Scan for the cell matching the given text and deliver its (X, Y) coordinate at center. 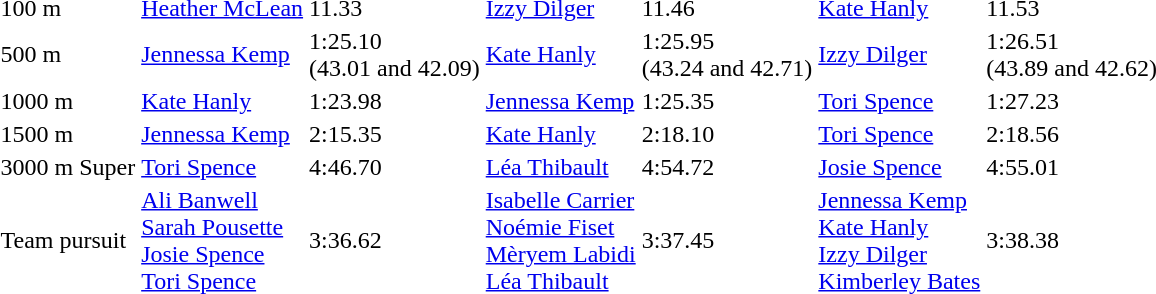
4:46.70 (395, 167)
1:25.10(43.01 and 42.09) (395, 54)
4:54.72 (727, 167)
1:25.35 (727, 101)
2:15.35 (395, 134)
Josie Spence (900, 167)
Izzy Dilger (900, 54)
1:23.98 (395, 101)
1:25.95(43.24 and 42.71) (727, 54)
2:18.10 (727, 134)
Léa Thibault (560, 167)
